Scan for the cell matching the given text and deliver its (X, Y) coordinate at center. 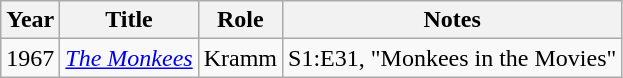
Year (30, 20)
Role (240, 20)
Kramm (240, 58)
The Monkees (129, 58)
S1:E31, "Monkees in the Movies" (452, 58)
1967 (30, 58)
Title (129, 20)
Notes (452, 20)
